Scan for the cell matching the given text and deliver its (x, y) coordinate at center. 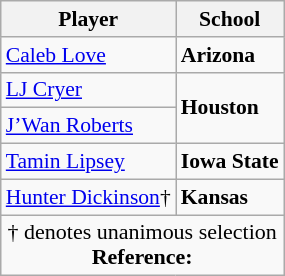
Player (88, 19)
Iowa State (230, 162)
Kansas (230, 197)
School (230, 19)
Caleb Love (88, 55)
Arizona (230, 55)
Hunter Dickinson† (88, 197)
Tamin Lipsey (88, 162)
† denotes unanimous selectionReference: (142, 246)
J’Wan Roberts (88, 126)
LJ Cryer (88, 90)
Houston (230, 108)
